Pinpoint the cell where the given text exists, returning its [X, Y] midpoint coordinate. 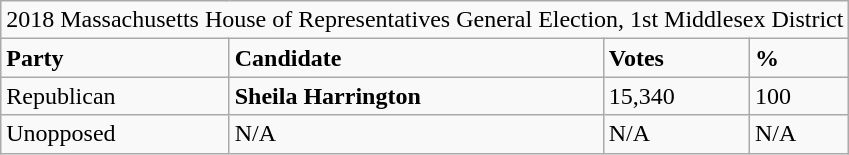
Votes [676, 58]
100 [798, 96]
Party [115, 58]
15,340 [676, 96]
2018 Massachusetts House of Representatives General Election, 1st Middlesex District [425, 20]
Unopposed [115, 134]
Sheila Harrington [416, 96]
% [798, 58]
Candidate [416, 58]
Republican [115, 96]
